Scan for the cell matching the given text and deliver its (x, y) coordinate at center. 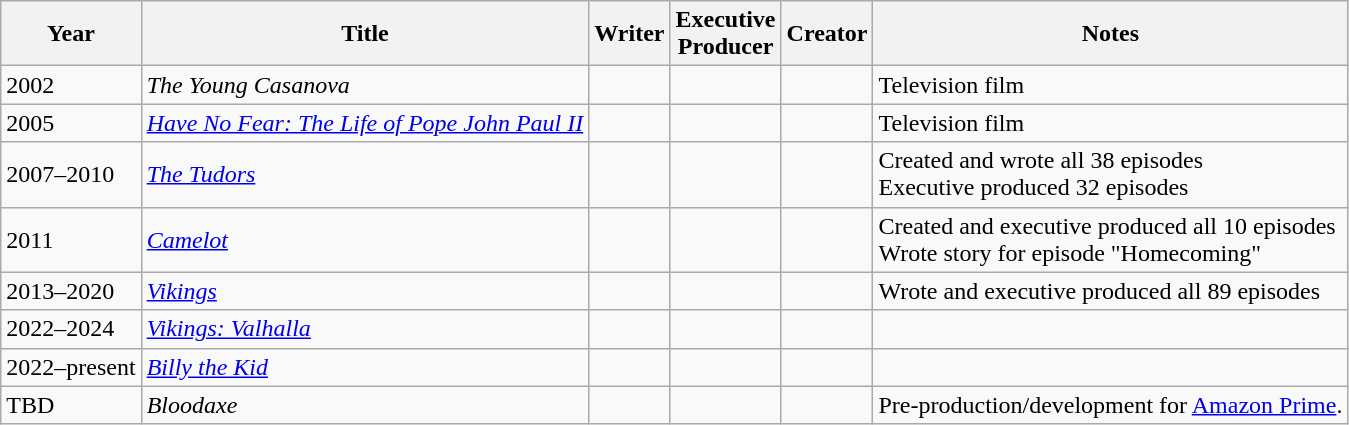
The Tudors (365, 174)
Vikings (365, 291)
Creator (827, 34)
Writer (630, 34)
2011 (71, 240)
Have No Fear: The Life of Pope John Paul II (365, 123)
Wrote and executive produced all 89 episodes (1110, 291)
TBD (71, 405)
2013–2020 (71, 291)
Pre-production/development for Amazon Prime. (1110, 405)
Bloodaxe (365, 405)
2022–2024 (71, 329)
2005 (71, 123)
2022–present (71, 367)
Camelot (365, 240)
Created and wrote all 38 episodesExecutive produced 32 episodes (1110, 174)
Year (71, 34)
Executive Producer (726, 34)
Billy the Kid (365, 367)
2007–2010 (71, 174)
Title (365, 34)
Vikings: Valhalla (365, 329)
2002 (71, 85)
Notes (1110, 34)
Created and executive produced all 10 episodesWrote story for episode "Homecoming" (1110, 240)
The Young Casanova (365, 85)
